Output the [x, y] coordinate of the center of the cell containing the given text.  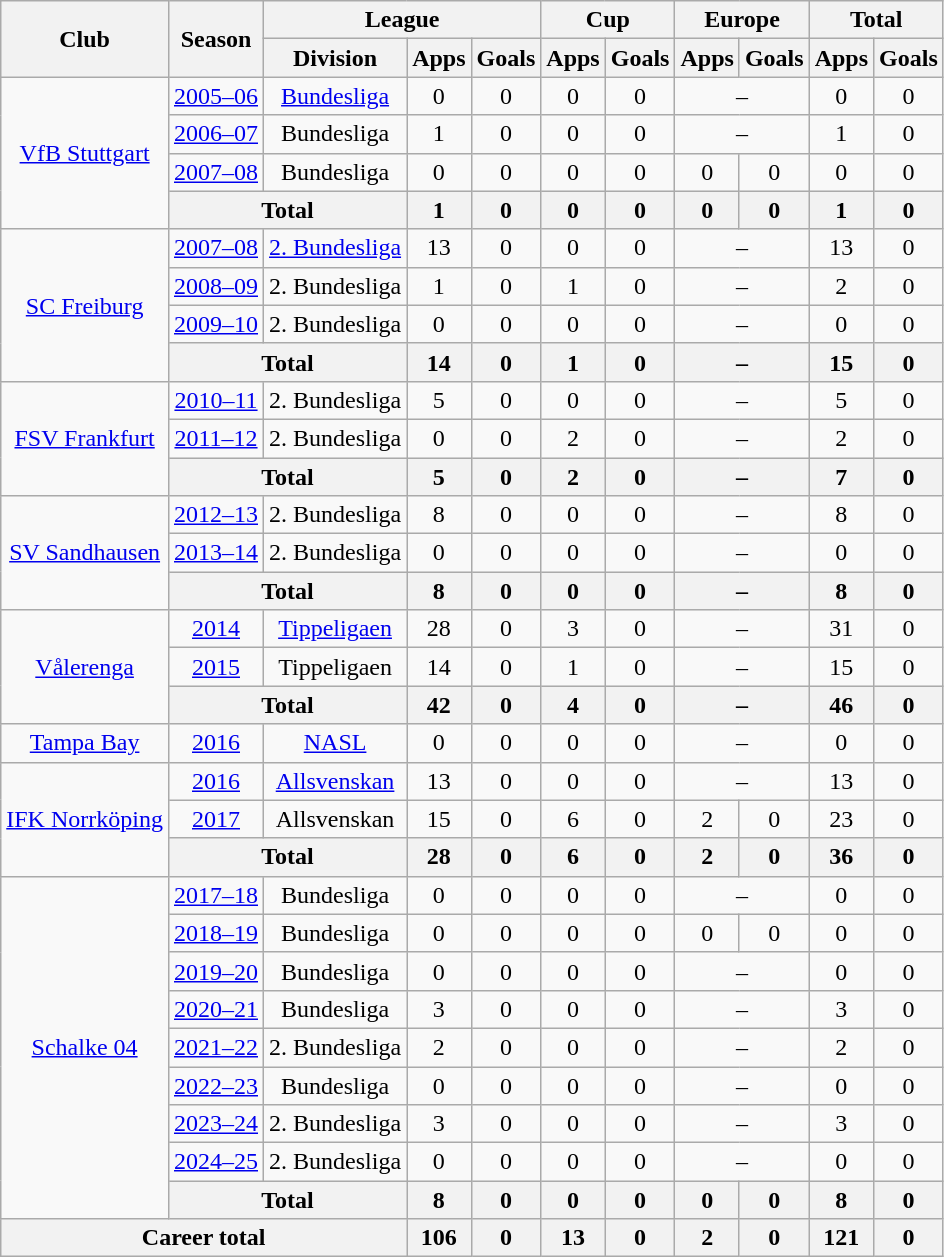
46 [841, 705]
NASL [336, 743]
Europe [742, 20]
2008–09 [216, 286]
FSV Frankfurt [85, 438]
2006–07 [216, 134]
2013–14 [216, 553]
VfB Stuttgart [85, 153]
2010–11 [216, 400]
2022–23 [216, 1085]
IFK Norrköping [85, 819]
2019–20 [216, 971]
2014 [216, 629]
Season [216, 39]
2011–12 [216, 438]
2012–13 [216, 515]
106 [439, 1238]
2020–21 [216, 1009]
2017–18 [216, 895]
2023–24 [216, 1124]
4 [573, 705]
2024–25 [216, 1162]
7 [841, 477]
Tampa Bay [85, 743]
23 [841, 819]
121 [841, 1238]
Vålerenga [85, 667]
Schalke 04 [85, 1048]
SV Sandhausen [85, 553]
Career total [204, 1238]
2018–19 [216, 933]
League [402, 20]
2005–06 [216, 96]
2021–22 [216, 1047]
36 [841, 857]
31 [841, 629]
SC Freiburg [85, 305]
2017 [216, 819]
Cup [608, 20]
Division [336, 58]
42 [439, 705]
2009–10 [216, 324]
Club [85, 39]
2015 [216, 667]
